Extract the [x, y] coordinate from the center of the cell holding the provided text.  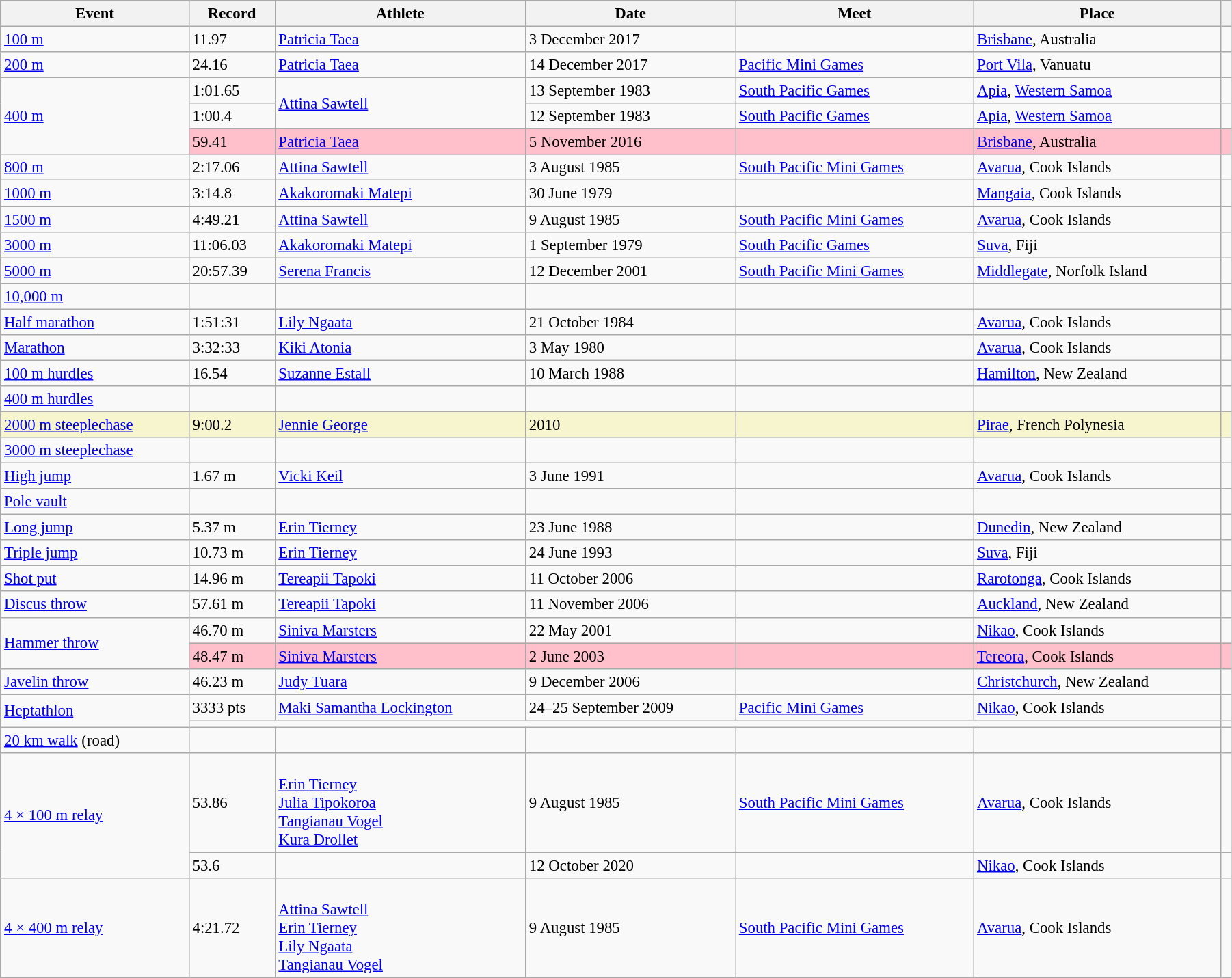
2000 m steeplechase [94, 424]
12 December 2001 [630, 271]
3 May 1980 [630, 348]
5000 m [94, 271]
24.16 [232, 65]
Meet [855, 14]
Rarotonga, Cook Islands [1097, 579]
Auckland, New Zealand [1097, 605]
11.97 [232, 40]
2 June 2003 [630, 656]
3000 m steeplechase [94, 450]
Hammer throw [94, 642]
11:06.03 [232, 245]
1:51:31 [232, 322]
Javelin throw [94, 681]
Date [630, 14]
12 September 1983 [630, 116]
4:49.21 [232, 219]
200 m [94, 65]
4:21.72 [232, 928]
100 m hurdles [94, 373]
10.73 m [232, 553]
3333 pts [232, 707]
53.6 [232, 865]
Tereora, Cook Islands [1097, 656]
24 June 1993 [630, 553]
2:17.06 [232, 167]
Place [1097, 14]
22 May 2001 [630, 630]
3 June 1991 [630, 476]
Pole vault [94, 502]
Kiki Atonia [400, 348]
Shot put [94, 579]
3 August 1985 [630, 167]
10 March 1988 [630, 373]
30 June 1979 [630, 193]
Triple jump [94, 553]
14.96 m [232, 579]
800 m [94, 167]
Erin TierneyJulia TipokoroaTangianau VogelKura Drollet [400, 803]
1.67 m [232, 476]
Serena Francis [400, 271]
12 October 2020 [630, 865]
Christchurch, New Zealand [1097, 681]
11 November 2006 [630, 605]
24–25 September 2009 [630, 707]
1 September 1979 [630, 245]
14 December 2017 [630, 65]
400 m [94, 116]
Record [232, 14]
5 November 2016 [630, 142]
4 × 100 m relay [94, 816]
Athlete [400, 14]
Lily Ngaata [400, 322]
Half marathon [94, 322]
3:32:33 [232, 348]
20:57.39 [232, 271]
9:00.2 [232, 424]
21 October 1984 [630, 322]
Mangaia, Cook Islands [1097, 193]
46.70 m [232, 630]
11 October 2006 [630, 579]
4 × 400 m relay [94, 928]
13 September 1983 [630, 91]
57.61 m [232, 605]
Suzanne Estall [400, 373]
48.47 m [232, 656]
Long jump [94, 528]
2010 [630, 424]
53.86 [232, 803]
400 m hurdles [94, 399]
1500 m [94, 219]
Event [94, 14]
20 km walk (road) [94, 740]
High jump [94, 476]
Pirae, French Polynesia [1097, 424]
Maki Samantha Lockington [400, 707]
10,000 m [94, 296]
Jennie George [400, 424]
Middlegate, Norfolk Island [1097, 271]
Hamilton, New Zealand [1097, 373]
5.37 m [232, 528]
Heptathlon [94, 711]
23 June 1988 [630, 528]
46.23 m [232, 681]
Vicki Keil [400, 476]
Port Vila, Vanuatu [1097, 65]
3000 m [94, 245]
1:01.65 [232, 91]
Judy Tuara [400, 681]
3 December 2017 [630, 40]
3:14.8 [232, 193]
Dunedin, New Zealand [1097, 528]
100 m [94, 40]
1:00.4 [232, 116]
16.54 [232, 373]
1000 m [94, 193]
Discus throw [94, 605]
9 December 2006 [630, 681]
59.41 [232, 142]
Attina SawtellErin TierneyLily NgaataTangianau Vogel [400, 928]
Marathon [94, 348]
